Return the (X, Y) coordinate for the center point of the cell that contains the specified text.  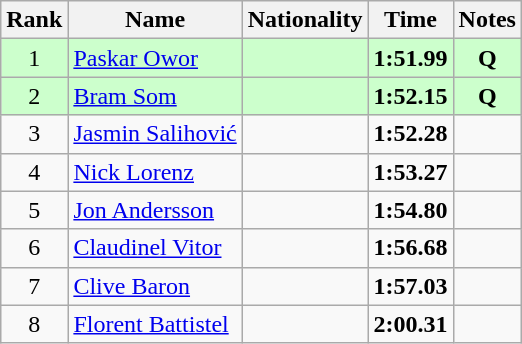
Claudinel Vitor (155, 248)
1:53.27 (410, 172)
1:57.03 (410, 286)
6 (34, 248)
Jon Andersson (155, 210)
2:00.31 (410, 324)
1:52.15 (410, 96)
Clive Baron (155, 286)
Time (410, 20)
1:51.99 (410, 58)
Rank (34, 20)
Nationality (305, 20)
Florent Battistel (155, 324)
7 (34, 286)
Bram Som (155, 96)
8 (34, 324)
Notes (487, 20)
1:56.68 (410, 248)
5 (34, 210)
1:54.80 (410, 210)
1 (34, 58)
Jasmin Salihović (155, 134)
1:52.28 (410, 134)
4 (34, 172)
3 (34, 134)
Name (155, 20)
2 (34, 96)
Paskar Owor (155, 58)
Nick Lorenz (155, 172)
